Extract the (x, y) coordinate from the center of the cell holding the provided text.  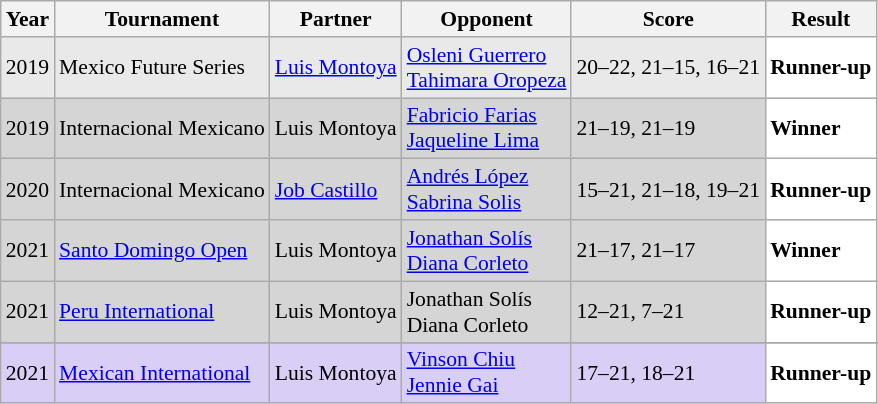
21–17, 21–17 (668, 250)
12–21, 7–21 (668, 312)
Mexican International (162, 372)
Job Castillo (336, 190)
Tournament (162, 19)
Fabricio Farias Jaqueline Lima (487, 128)
Year (28, 19)
Peru International (162, 312)
2020 (28, 190)
Osleni Guerrero Tahimara Oropeza (487, 68)
Opponent (487, 19)
Andrés López Sabrina Solis (487, 190)
21–19, 21–19 (668, 128)
17–21, 18–21 (668, 372)
20–22, 21–15, 16–21 (668, 68)
Partner (336, 19)
Santo Domingo Open (162, 250)
Vinson Chiu Jennie Gai (487, 372)
Mexico Future Series (162, 68)
15–21, 21–18, 19–21 (668, 190)
Score (668, 19)
Result (820, 19)
